From the cell containing the given text, extract its center point as [X, Y] coordinate. 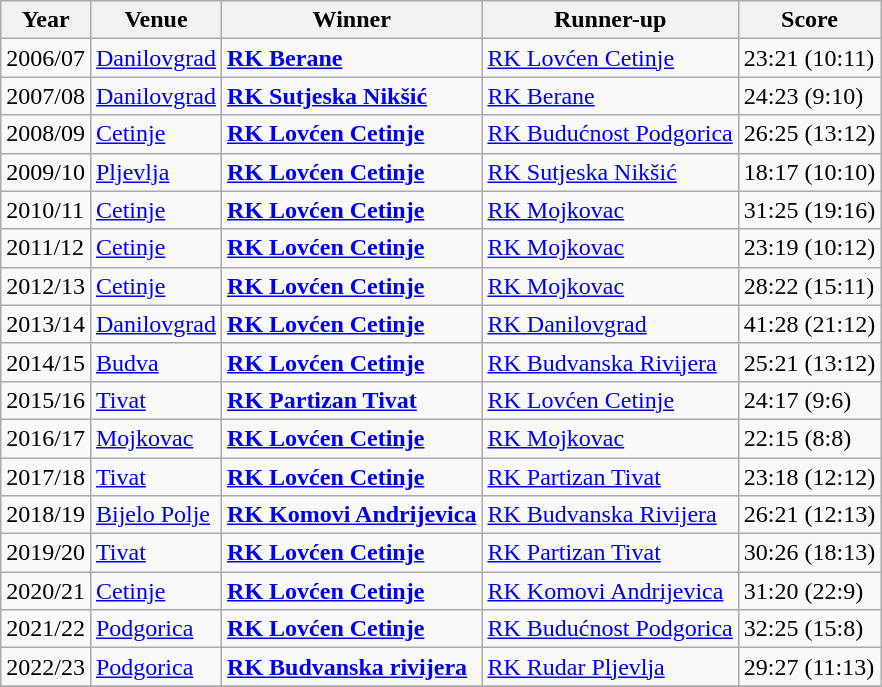
Year [46, 20]
29:27 (11:13) [809, 667]
2018/19 [46, 515]
26:21 (12:13) [809, 515]
RK Rudar Pljevlja [610, 667]
18:17 (10:10) [809, 172]
Bijelo Polje [156, 515]
2022/23 [46, 667]
Score [809, 20]
2008/09 [46, 134]
2012/13 [46, 286]
24:23 (9:10) [809, 96]
2016/17 [46, 438]
2010/11 [46, 210]
RK Budvanska rivijera [352, 667]
2015/16 [46, 400]
2013/14 [46, 324]
32:25 (15:8) [809, 629]
23:19 (10:12) [809, 248]
2006/07 [46, 58]
2019/20 [46, 553]
23:21 (10:11) [809, 58]
Mojkovac [156, 438]
30:26 (18:13) [809, 553]
2014/15 [46, 362]
2020/21 [46, 591]
31:25 (19:16) [809, 210]
2017/18 [46, 477]
2009/10 [46, 172]
Budva [156, 362]
24:17 (9:6) [809, 400]
25:21 (13:12) [809, 362]
28:22 (15:11) [809, 286]
26:25 (13:12) [809, 134]
23:18 (12:12) [809, 477]
RK Danilovgrad [610, 324]
Runner-up [610, 20]
2021/22 [46, 629]
Winner [352, 20]
2011/12 [46, 248]
41:28 (21:12) [809, 324]
Venue [156, 20]
2007/08 [46, 96]
22:15 (8:8) [809, 438]
Pljevlja [156, 172]
31:20 (22:9) [809, 591]
